Return the (X, Y) coordinate for the center point of the cell that contains the specified text.  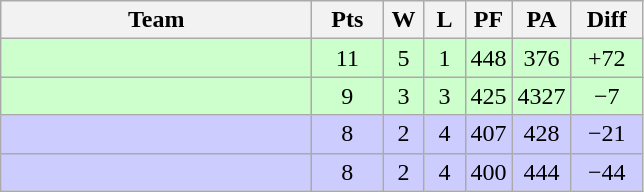
400 (488, 172)
376 (542, 58)
−44 (606, 172)
PA (542, 20)
407 (488, 134)
444 (542, 172)
+72 (606, 58)
11 (348, 58)
1 (444, 58)
W (404, 20)
5 (404, 58)
PF (488, 20)
Pts (348, 20)
Team (156, 20)
−21 (606, 134)
4327 (542, 96)
428 (542, 134)
L (444, 20)
425 (488, 96)
448 (488, 58)
−7 (606, 96)
9 (348, 96)
Diff (606, 20)
